Output the (X, Y) coordinate of the center of the cell containing the given text.  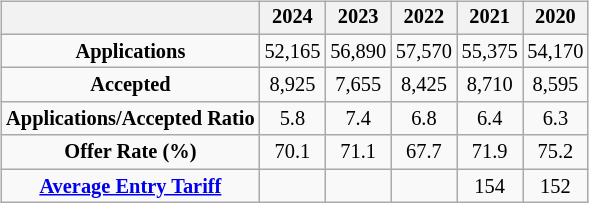
8,595 (556, 85)
2024 (293, 18)
56,890 (358, 51)
Applications (130, 51)
2022 (424, 18)
Applications/Accepted Ratio (130, 119)
75.2 (556, 152)
8,710 (490, 85)
67.7 (424, 152)
154 (490, 186)
2021 (490, 18)
8,425 (424, 85)
6.3 (556, 119)
52,165 (293, 51)
6.8 (424, 119)
71.1 (358, 152)
57,570 (424, 51)
70.1 (293, 152)
54,170 (556, 51)
152 (556, 186)
55,375 (490, 51)
7,655 (358, 85)
8,925 (293, 85)
2023 (358, 18)
6.4 (490, 119)
5.8 (293, 119)
7.4 (358, 119)
Offer Rate (%) (130, 152)
Average Entry Tariff (130, 186)
Accepted (130, 85)
71.9 (490, 152)
2020 (556, 18)
